From the cell containing the given text, extract its center point as [x, y] coordinate. 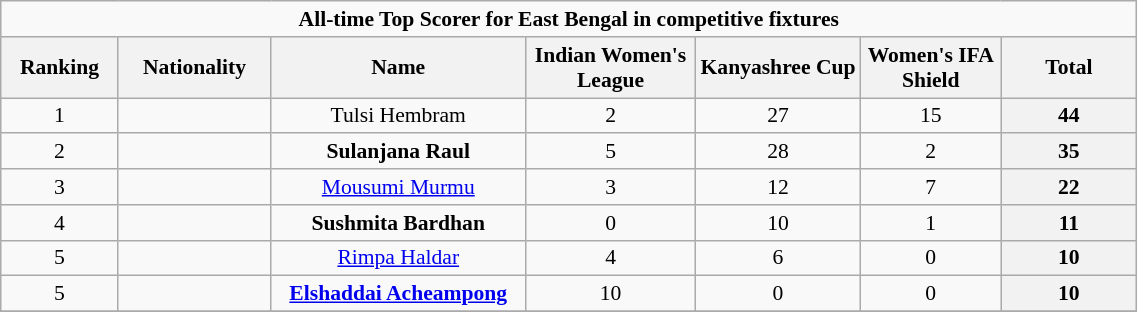
22 [1069, 187]
Rimpa Haldar [398, 258]
Name [398, 68]
Sushmita Bardhan [398, 223]
44 [1069, 116]
27 [778, 116]
Elshaddai Acheampong [398, 294]
Nationality [194, 68]
Sulanjana Raul [398, 152]
All-time Top Scorer for East Bengal in competitive fixtures [569, 19]
28 [778, 152]
Mousumi Murmu [398, 187]
Ranking [60, 68]
Total [1069, 68]
Kanyashree Cup [778, 68]
Women's IFA Shield [931, 68]
12 [778, 187]
11 [1069, 223]
15 [931, 116]
7 [931, 187]
Indian Women's League [611, 68]
Tulsi Hembram [398, 116]
6 [778, 258]
35 [1069, 152]
